Capture the cell that displays the provided text and extract its [X, Y] central coordinate. 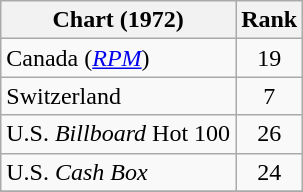
Rank [270, 20]
Chart (1972) [118, 20]
U.S. Billboard Hot 100 [118, 134]
26 [270, 134]
7 [270, 96]
Canada (RPM) [118, 58]
24 [270, 172]
Switzerland [118, 96]
19 [270, 58]
U.S. Cash Box [118, 172]
